Pinpoint the cell where the given text exists, returning its [x, y] midpoint coordinate. 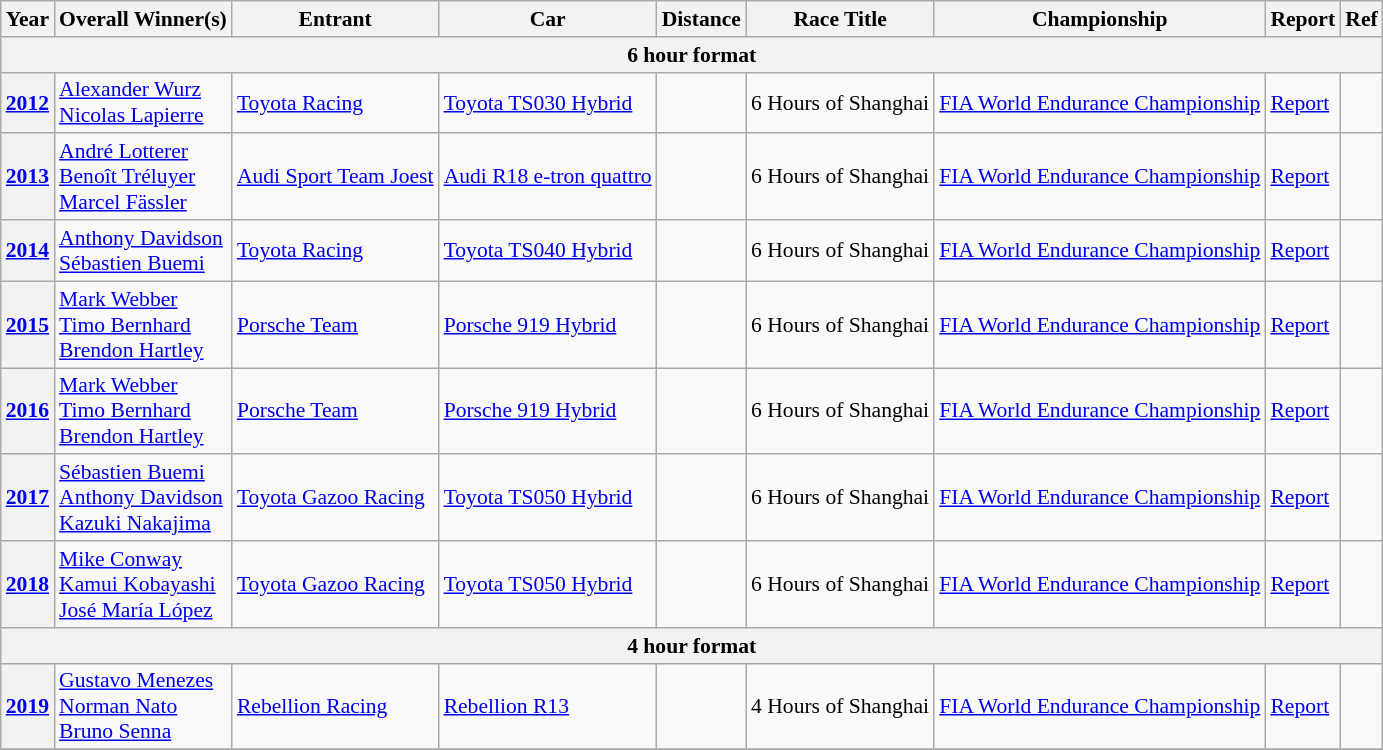
Race Title [840, 19]
2017 [28, 498]
Ref [1361, 19]
Year [28, 19]
Gustavo Menezes Norman Nato Bruno Senna [143, 706]
6 hour format [692, 55]
2012 [28, 102]
Alexander Wurz Nicolas Lapierre [143, 102]
Entrant [336, 19]
2013 [28, 178]
Mike Conway Kamui Kobayashi José María López [143, 584]
2019 [28, 706]
Audi Sport Team Joest [336, 178]
Toyota TS030 Hybrid [548, 102]
Rebellion Racing [336, 706]
Rebellion R13 [548, 706]
Distance [702, 19]
2018 [28, 584]
2015 [28, 324]
2014 [28, 250]
4 Hours of Shanghai [840, 706]
Sébastien Buemi Anthony Davidson Kazuki Nakajima [143, 498]
Audi R18 e-tron quattro [548, 178]
Championship [1100, 19]
Overall Winner(s) [143, 19]
Car [548, 19]
2016 [28, 412]
Toyota TS040 Hybrid [548, 250]
Anthony Davidson Sébastien Buemi [143, 250]
André Lotterer Benoît Tréluyer Marcel Fässler [143, 178]
4 hour format [692, 646]
